Capture the cell that displays the provided text and extract its [x, y] central coordinate. 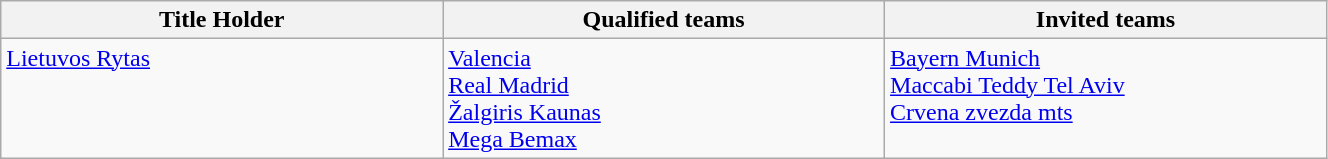
Lietuvos Rytas [222, 98]
Qualified teams [664, 20]
Invited teams [1106, 20]
Valencia Real Madrid Žalgiris Kaunas Mega Bemax [664, 98]
Title Holder [222, 20]
Bayern Munich Maccabi Teddy Tel Aviv Crvena zvezda mts [1106, 98]
